Identify which cell holds the provided text, then report its [x, y] central coordinate. 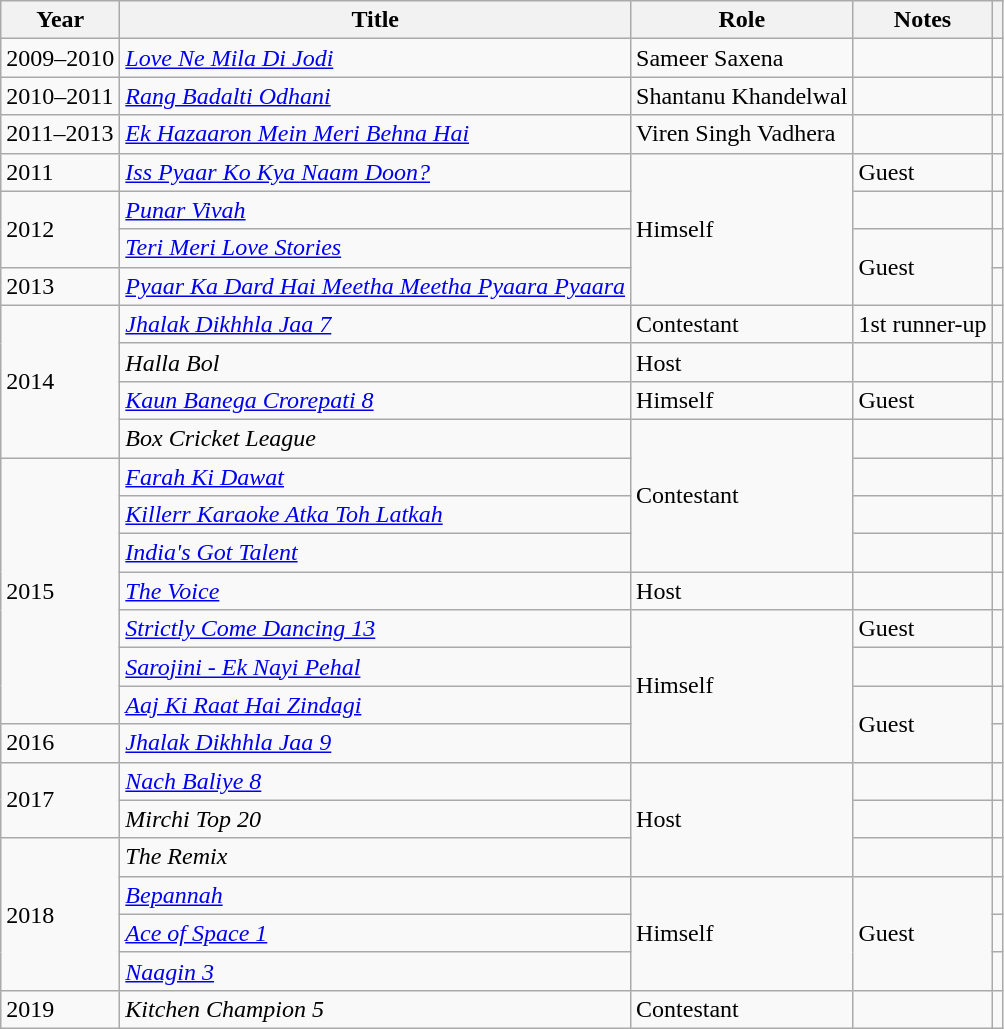
Sameer Saxena [742, 58]
Title [376, 20]
Kaun Banega Crorepati 8 [376, 400]
2014 [60, 381]
Love Ne Mila Di Jodi [376, 58]
Jhalak Dikhhla Jaa 7 [376, 324]
2011–2013 [60, 134]
1st runner-up [922, 324]
2009–2010 [60, 58]
India's Got Talent [376, 553]
Strictly Come Dancing 13 [376, 629]
Sarojini - Ek Nayi Pehal [376, 667]
Year [60, 20]
2017 [60, 800]
Pyaar Ka Dard Hai Meetha Meetha Pyaara Pyaara [376, 286]
Notes [922, 20]
2019 [60, 1009]
Box Cricket League [376, 438]
Ek Hazaaron Mein Meri Behna Hai [376, 134]
2010–2011 [60, 96]
Ace of Space 1 [376, 933]
2012 [60, 229]
Halla Bol [376, 362]
Rang Badalti Odhani [376, 96]
Mirchi Top 20 [376, 819]
Farah Ki Dawat [376, 477]
Viren Singh Vadhera [742, 134]
Naagin 3 [376, 971]
2015 [60, 591]
Aaj Ki Raat Hai Zindagi [376, 705]
2011 [60, 172]
Kitchen Champion 5 [376, 1009]
Punar Vivah [376, 210]
Teri Meri Love Stories [376, 248]
The Remix [376, 857]
2013 [60, 286]
Jhalak Dikhhla Jaa 9 [376, 743]
Nach Baliye 8 [376, 781]
2016 [60, 743]
2018 [60, 914]
Iss Pyaar Ko Kya Naam Doon? [376, 172]
The Voice [376, 591]
Role [742, 20]
Killerr Karaoke Atka Toh Latkah [376, 515]
Bepannah [376, 895]
Shantanu Khandelwal [742, 96]
